Detect which cell encompasses the target text, then output its [x, y] center coordinate. 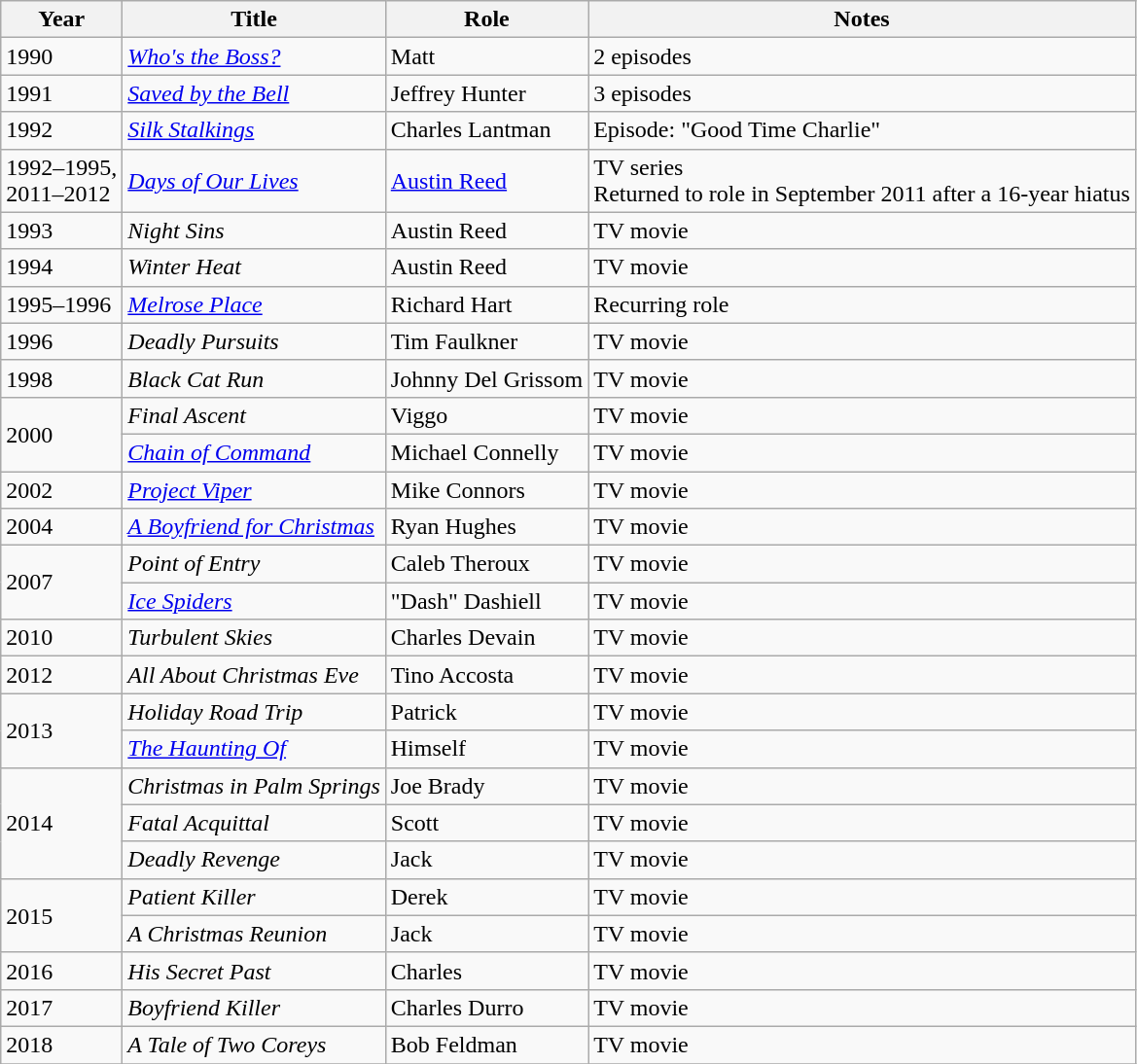
Christmas in Palm Springs [254, 786]
Ice Spiders [254, 601]
Who's the Boss? [254, 56]
Point of Entry [254, 564]
Mike Connors [486, 489]
Holiday Road Trip [254, 712]
1995–1996 [62, 304]
Patrick [486, 712]
Deadly Revenge [254, 860]
His Secret Past [254, 971]
Charles Lantman [486, 130]
2007 [62, 583]
Black Cat Run [254, 378]
Final Ascent [254, 415]
2015 [62, 915]
2013 [62, 730]
Winter Heat [254, 267]
Saved by the Bell [254, 93]
Viggo [486, 415]
Project Viper [254, 489]
Ryan Hughes [486, 527]
Tino Accosta [486, 675]
2017 [62, 1008]
Deadly Pursuits [254, 341]
All About Christmas Eve [254, 675]
Tim Faulkner [486, 341]
"Dash" Dashiell [486, 601]
Year [62, 19]
Michael Connelly [486, 452]
Jeffrey Hunter [486, 93]
Episode: "Good Time Charlie" [862, 130]
Charles Devain [486, 638]
Melrose Place [254, 304]
2 episodes [862, 56]
1998 [62, 378]
Derek [486, 897]
TV seriesReturned to role in September 2011 after a 16-year hiatus [862, 181]
Scott [486, 823]
Role [486, 19]
1992 [62, 130]
Patient Killer [254, 897]
Charles Durro [486, 1008]
Fatal Acquittal [254, 823]
1992–1995,2011–2012 [62, 181]
Richard Hart [486, 304]
1994 [62, 267]
Joe Brady [486, 786]
2016 [62, 971]
2012 [62, 675]
1993 [62, 231]
Matt [486, 56]
Johnny Del Grissom [486, 378]
Recurring role [862, 304]
3 episodes [862, 93]
Days of Our Lives [254, 181]
Turbulent Skies [254, 638]
Boyfriend Killer [254, 1008]
2004 [62, 527]
Charles [486, 971]
2000 [62, 434]
Chain of Command [254, 452]
Title [254, 19]
2010 [62, 638]
1990 [62, 56]
2014 [62, 823]
Himself [486, 749]
1996 [62, 341]
Silk Stalkings [254, 130]
Bob Feldman [486, 1045]
2018 [62, 1045]
2002 [62, 489]
A Christmas Reunion [254, 934]
1991 [62, 93]
A Boyfriend for Christmas [254, 527]
Notes [862, 19]
A Tale of Two Coreys [254, 1045]
The Haunting Of [254, 749]
Night Sins [254, 231]
Caleb Theroux [486, 564]
